Scan for the cell matching the given text and deliver its [X, Y] coordinate at center. 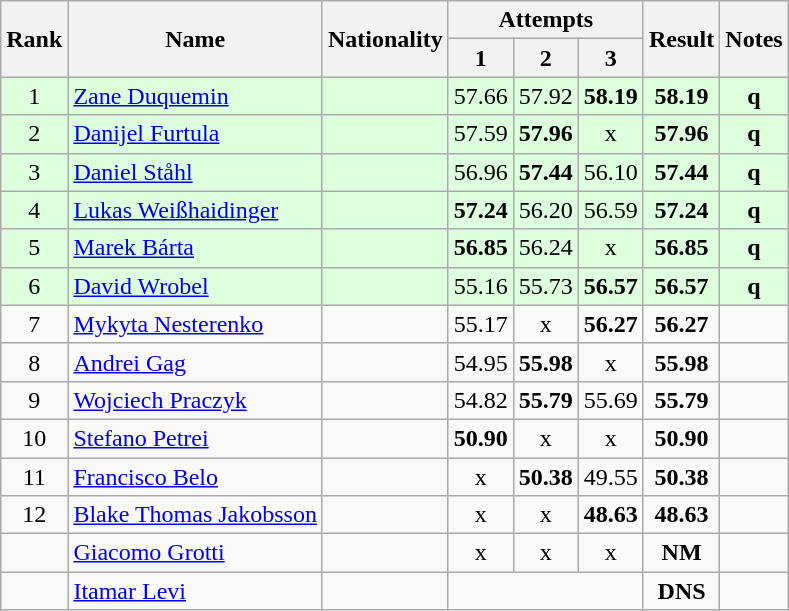
56.10 [610, 172]
Nationality [385, 39]
57.59 [480, 134]
Mykyta Nesterenko [196, 324]
55.73 [546, 286]
11 [34, 477]
DNS [681, 591]
55.69 [610, 400]
6 [34, 286]
57.66 [480, 96]
Stefano Petrei [196, 438]
Andrei Gag [196, 362]
8 [34, 362]
7 [34, 324]
10 [34, 438]
Lukas Weißhaidinger [196, 210]
Blake Thomas Jakobsson [196, 515]
Attempts [546, 20]
12 [34, 515]
David Wrobel [196, 286]
54.95 [480, 362]
55.16 [480, 286]
Francisco Belo [196, 477]
Giacomo Grotti [196, 553]
Zane Duquemin [196, 96]
Name [196, 39]
Marek Bárta [196, 248]
57.92 [546, 96]
Itamar Levi [196, 591]
9 [34, 400]
49.55 [610, 477]
55.17 [480, 324]
Wojciech Praczyk [196, 400]
Notes [754, 39]
5 [34, 248]
56.24 [546, 248]
4 [34, 210]
54.82 [480, 400]
56.59 [610, 210]
Result [681, 39]
56.20 [546, 210]
Rank [34, 39]
56.96 [480, 172]
Daniel Ståhl [196, 172]
Danijel Furtula [196, 134]
NM [681, 553]
